Detect which cell encompasses the target text, then output its (x, y) center coordinate. 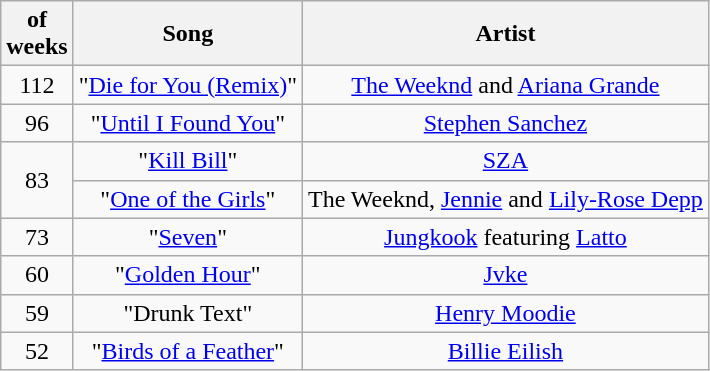
"One of the Girls" (188, 199)
"Birds of a Feather" (188, 351)
"Die for You (Remix)" (188, 85)
Jungkook featuring Latto (505, 237)
"Drunk Text" (188, 313)
112 (37, 85)
The Weeknd, Jennie and Lily-Rose Depp (505, 199)
60 (37, 275)
Artist (505, 34)
59 (37, 313)
52 (37, 351)
Billie Eilish (505, 351)
Stephen Sanchez (505, 123)
of weeks (37, 34)
SZA (505, 161)
96 (37, 123)
Jvke (505, 275)
"Kill Bill" (188, 161)
The Weeknd and Ariana Grande (505, 85)
Song (188, 34)
"Golden Hour" (188, 275)
Henry Moodie (505, 313)
"Until I Found You" (188, 123)
73 (37, 237)
"Seven" (188, 237)
83 (37, 180)
